Search for the cell housing the specified text and yield its [x, y] center coordinate. 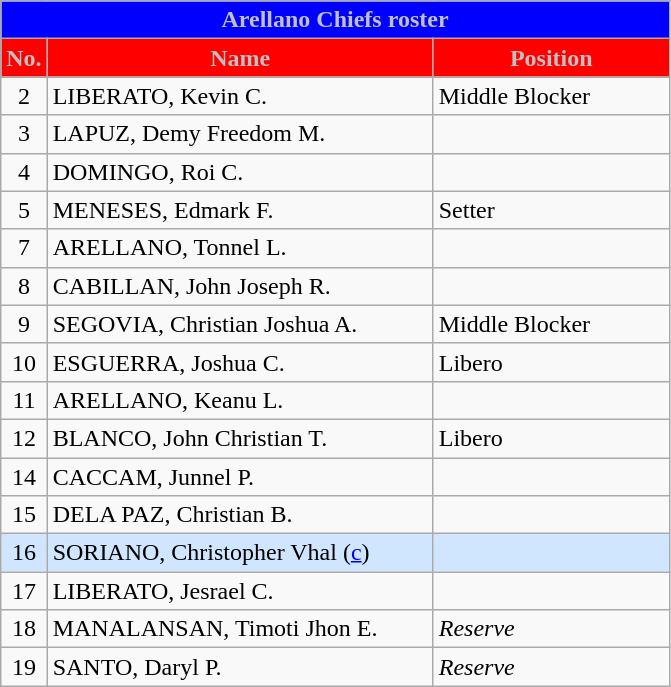
3 [24, 134]
5 [24, 210]
7 [24, 248]
Name [240, 58]
Position [551, 58]
SORIANO, Christopher Vhal (c) [240, 553]
ARELLANO, Tonnel L. [240, 248]
10 [24, 362]
LAPUZ, Demy Freedom M. [240, 134]
12 [24, 438]
DOMINGO, Roi C. [240, 172]
Setter [551, 210]
ARELLANO, Keanu L. [240, 400]
11 [24, 400]
MANALANSAN, Timoti Jhon E. [240, 629]
17 [24, 591]
No. [24, 58]
ESGUERRA, Joshua C. [240, 362]
4 [24, 172]
9 [24, 324]
SEGOVIA, Christian Joshua A. [240, 324]
SANTO, Daryl P. [240, 667]
2 [24, 96]
CACCAM, Junnel P. [240, 477]
DELA PAZ, Christian B. [240, 515]
MENESES, Edmark F. [240, 210]
19 [24, 667]
BLANCO, John Christian T. [240, 438]
18 [24, 629]
LIBERATO, Kevin C. [240, 96]
8 [24, 286]
LIBERATO, Jesrael C. [240, 591]
14 [24, 477]
CABILLAN, John Joseph R. [240, 286]
Arellano Chiefs roster [336, 20]
15 [24, 515]
16 [24, 553]
